For the text-containing cell, return its midpoint in [X, Y] coordinate format. 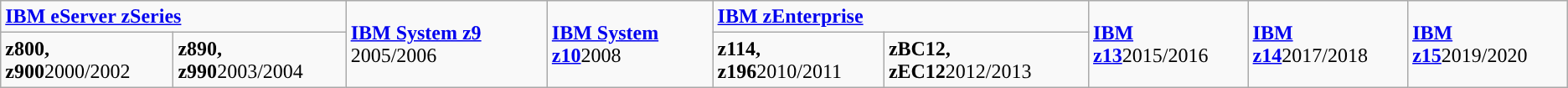
z890, z9902003/2004 [260, 60]
zBC12, zEC122012/2013 [986, 60]
IBM zEnterprise [900, 17]
z114, z1962010/2011 [798, 60]
IBM z142017/2018 [1328, 44]
IBM System z9 2005/2006 [446, 44]
z800, z9002000/2002 [87, 60]
IBM System z102008 [630, 44]
IBM z152019/2020 [1488, 44]
IBM z132015/2016 [1169, 44]
IBM eServer zSeries [173, 17]
